Pinpoint the cell where the given text exists, returning its [x, y] midpoint coordinate. 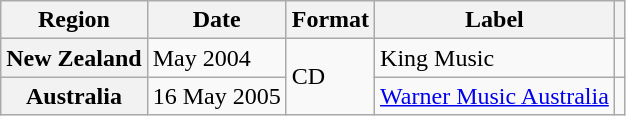
Region [74, 20]
16 May 2005 [216, 96]
May 2004 [216, 58]
Date [216, 20]
Australia [74, 96]
King Music [495, 58]
Label [495, 20]
CD [330, 77]
Format [330, 20]
New Zealand [74, 58]
Warner Music Australia [495, 96]
